Locate the cell with the specified text and output its (X, Y) center coordinate. 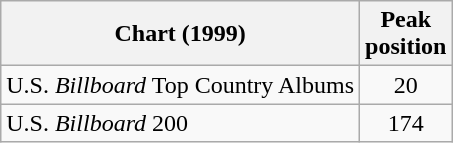
Chart (1999) (180, 34)
174 (406, 123)
U.S. Billboard Top Country Albums (180, 85)
20 (406, 85)
Peakposition (406, 34)
U.S. Billboard 200 (180, 123)
